Return the [x, y] coordinate for the center point of the cell that contains the specified text.  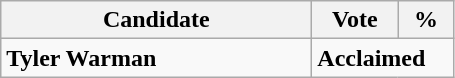
Tyler Warman [156, 58]
Vote [355, 20]
Candidate [156, 20]
Acclaimed [383, 58]
% [426, 20]
